Find where the given text appears and provide that cell's center as [x, y] coordinate. 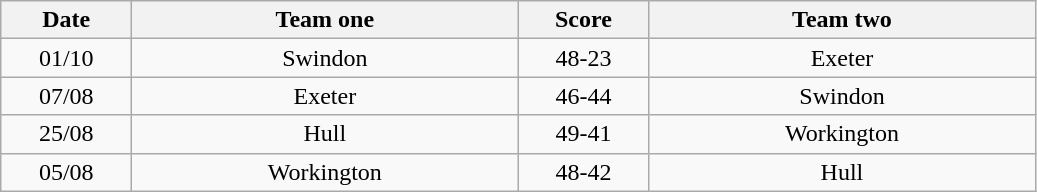
07/08 [66, 96]
Team two [842, 20]
Team one [325, 20]
05/08 [66, 172]
48-23 [584, 58]
46-44 [584, 96]
01/10 [66, 58]
48-42 [584, 172]
Score [584, 20]
Date [66, 20]
49-41 [584, 134]
25/08 [66, 134]
